Find where the given text appears and provide that cell's center as (X, Y) coordinate. 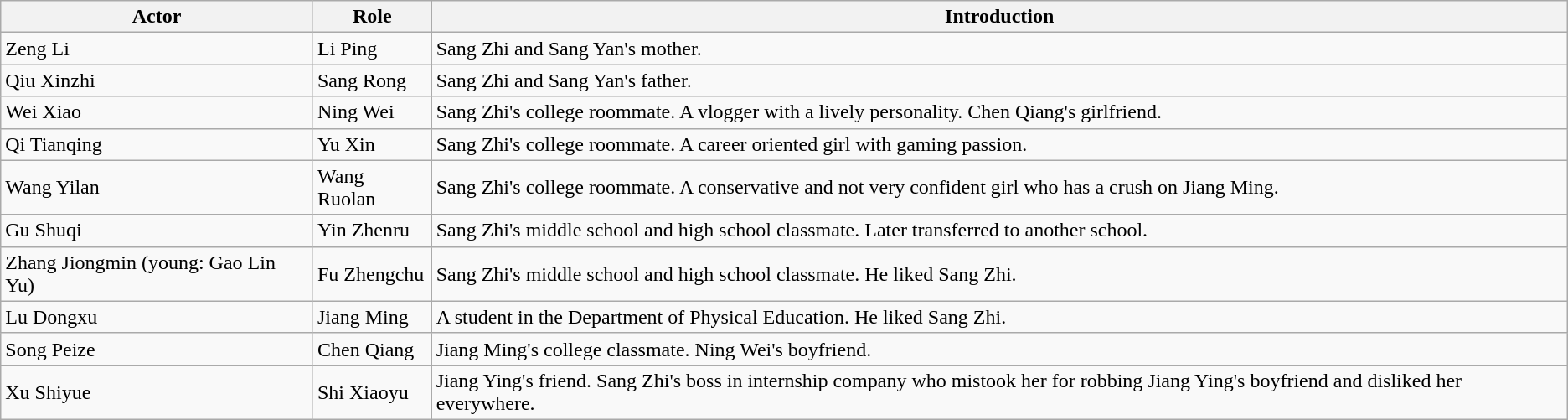
Zhang Jiongmin (young: Gao Lin Yu) (157, 273)
Yin Zhenru (372, 231)
Gu Shuqi (157, 231)
Sang Zhi's college roommate. A conservative and not very confident girl who has a crush on Jiang Ming. (999, 188)
Ning Wei (372, 112)
Sang Rong (372, 80)
Introduction (999, 17)
Sang Zhi and Sang Yan's father. (999, 80)
Lu Dongxu (157, 317)
Wang Yilan (157, 188)
Sang Zhi's college roommate. A career oriented girl with gaming passion. (999, 144)
Jiang Ming's college classmate. Ning Wei's boyfriend. (999, 349)
Jiang Ying's friend. Sang Zhi's boss in internship company who mistook her for robbing Jiang Ying's boyfriend and disliked her everywhere. (999, 392)
Fu Zhengchu (372, 273)
Sang Zhi's college roommate. A vlogger with a lively personality. Chen Qiang's girlfriend. (999, 112)
A student in the Department of Physical Education. He liked Sang Zhi. (999, 317)
Sang Zhi's middle school and high school classmate. He liked Sang Zhi. (999, 273)
Xu Shiyue (157, 392)
Li Ping (372, 49)
Song Peize (157, 349)
Shi Xiaoyu (372, 392)
Wang Ruolan (372, 188)
Qi Tianqing (157, 144)
Sang Zhi and Sang Yan's mother. (999, 49)
Chen Qiang (372, 349)
Sang Zhi's middle school and high school classmate. Later transferred to another school. (999, 231)
Role (372, 17)
Qiu Xinzhi (157, 80)
Yu Xin (372, 144)
Actor (157, 17)
Jiang Ming (372, 317)
Zeng Li (157, 49)
Wei Xiao (157, 112)
